Locate the cell with the specified text and output its (X, Y) center coordinate. 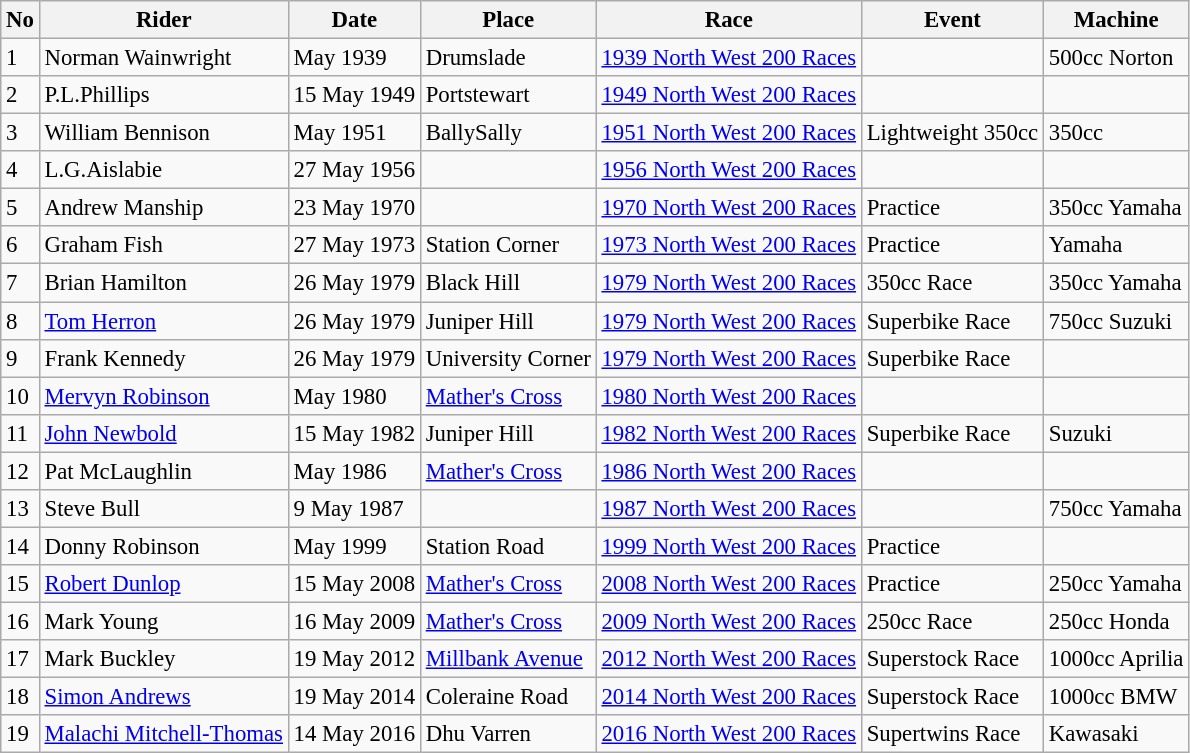
27 May 1973 (354, 245)
May 1951 (354, 133)
Donny Robinson (164, 546)
Brian Hamilton (164, 283)
Date (354, 20)
1999 North West 200 Races (728, 546)
1973 North West 200 Races (728, 245)
Frank Kennedy (164, 358)
14 (20, 546)
1 (20, 58)
1956 North West 200 Races (728, 170)
250cc Race (952, 621)
15 May 2008 (354, 584)
15 May 1949 (354, 95)
John Newbold (164, 433)
19 (20, 734)
27 May 1956 (354, 170)
Station Corner (508, 245)
L.G.Aislabie (164, 170)
2014 North West 200 Races (728, 697)
Rider (164, 20)
Simon Andrews (164, 697)
1000cc Aprilia (1116, 659)
May 1939 (354, 58)
May 1980 (354, 396)
No (20, 20)
May 1986 (354, 471)
250cc Honda (1116, 621)
1000cc BMW (1116, 697)
9 May 1987 (354, 509)
Mervyn Robinson (164, 396)
11 (20, 433)
Place (508, 20)
Race (728, 20)
5 (20, 208)
7 (20, 283)
Pat McLaughlin (164, 471)
18 (20, 697)
1939 North West 200 Races (728, 58)
16 May 2009 (354, 621)
13 (20, 509)
750cc Suzuki (1116, 321)
May 1999 (354, 546)
Mark Buckley (164, 659)
9 (20, 358)
Station Road (508, 546)
Machine (1116, 20)
Yamaha (1116, 245)
16 (20, 621)
Drumslade (508, 58)
Graham Fish (164, 245)
500cc Norton (1116, 58)
2012 North West 200 Races (728, 659)
Robert Dunlop (164, 584)
Dhu Varren (508, 734)
2008 North West 200 Races (728, 584)
William Bennison (164, 133)
Supertwins Race (952, 734)
Malachi Mitchell-Thomas (164, 734)
750cc Yamaha (1116, 509)
6 (20, 245)
3 (20, 133)
15 May 1982 (354, 433)
23 May 1970 (354, 208)
1951 North West 200 Races (728, 133)
Suzuki (1116, 433)
4 (20, 170)
BallySally (508, 133)
Steve Bull (164, 509)
Mark Young (164, 621)
17 (20, 659)
Norman Wainwright (164, 58)
Portstewart (508, 95)
14 May 2016 (354, 734)
8 (20, 321)
2016 North West 200 Races (728, 734)
1982 North West 200 Races (728, 433)
Andrew Manship (164, 208)
1970 North West 200 Races (728, 208)
1980 North West 200 Races (728, 396)
Lightweight 350cc (952, 133)
2009 North West 200 Races (728, 621)
250cc Yamaha (1116, 584)
19 May 2012 (354, 659)
Millbank Avenue (508, 659)
15 (20, 584)
Tom Herron (164, 321)
1987 North West 200 Races (728, 509)
University Corner (508, 358)
10 (20, 396)
Kawasaki (1116, 734)
2 (20, 95)
1949 North West 200 Races (728, 95)
12 (20, 471)
19 May 2014 (354, 697)
Coleraine Road (508, 697)
Black Hill (508, 283)
Event (952, 20)
1986 North West 200 Races (728, 471)
P.L.Phillips (164, 95)
350cc Race (952, 283)
350cc (1116, 133)
